Detect which cell encompasses the target text, then output its (X, Y) center coordinate. 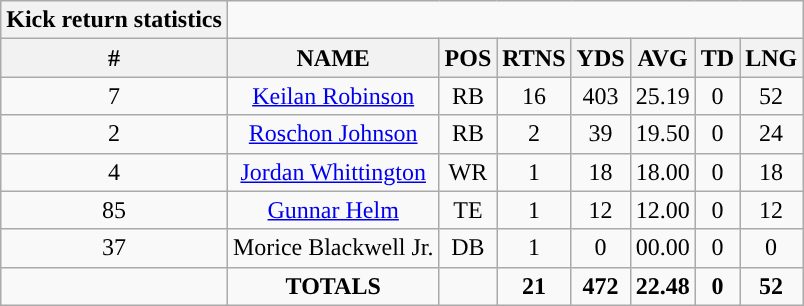
12.00 (662, 210)
22.48 (662, 286)
NAME (333, 58)
TOTALS (333, 286)
DB (468, 248)
16 (534, 96)
39 (600, 134)
85 (114, 210)
Jordan Whittington (333, 172)
POS (468, 58)
24 (772, 134)
4 (114, 172)
Roschon Johnson (333, 134)
Gunnar Helm (333, 210)
Kick return statistics (114, 20)
7 (114, 96)
37 (114, 248)
# (114, 58)
21 (534, 286)
19.50 (662, 134)
WR (468, 172)
AVG (662, 58)
18.00 (662, 172)
403 (600, 96)
TD (717, 58)
25.19 (662, 96)
TE (468, 210)
Keilan Robinson (333, 96)
00.00 (662, 248)
472 (600, 286)
LNG (772, 58)
Morice Blackwell Jr. (333, 248)
RTNS (534, 58)
YDS (600, 58)
